Determine the (x, y) coordinate at the center of the cell enclosing the given text.  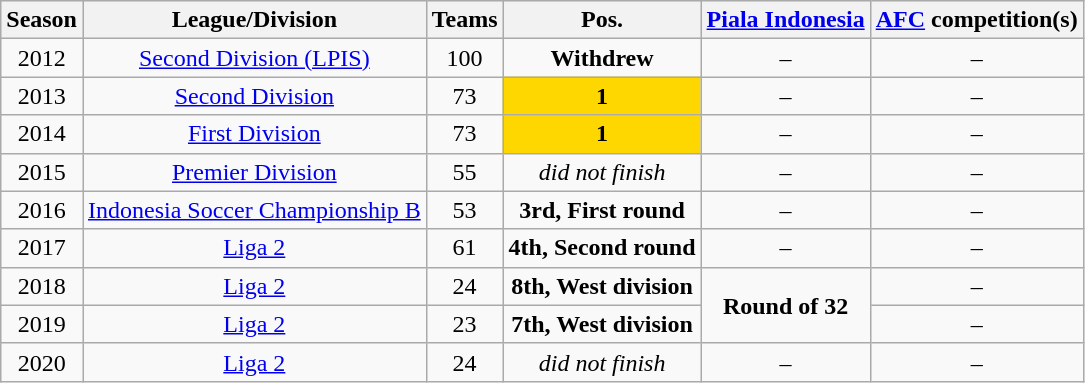
Second Division (LPIS) (254, 58)
Season (42, 20)
Piala Indonesia (786, 20)
8th, West division (602, 286)
23 (464, 324)
61 (464, 248)
AFC competition(s) (976, 20)
Pos. (602, 20)
2015 (42, 172)
Withdrew (602, 58)
2014 (42, 134)
2016 (42, 210)
Second Division (254, 96)
2013 (42, 96)
First Division (254, 134)
7th, West division (602, 324)
2020 (42, 362)
Premier Division (254, 172)
Teams (464, 20)
3rd, First round (602, 210)
2018 (42, 286)
Indonesia Soccer Championship B (254, 210)
53 (464, 210)
Round of 32 (786, 305)
2017 (42, 248)
2019 (42, 324)
League/Division (254, 20)
4th, Second round (602, 248)
100 (464, 58)
55 (464, 172)
2012 (42, 58)
